Capture the cell that displays the provided text and extract its (x, y) central coordinate. 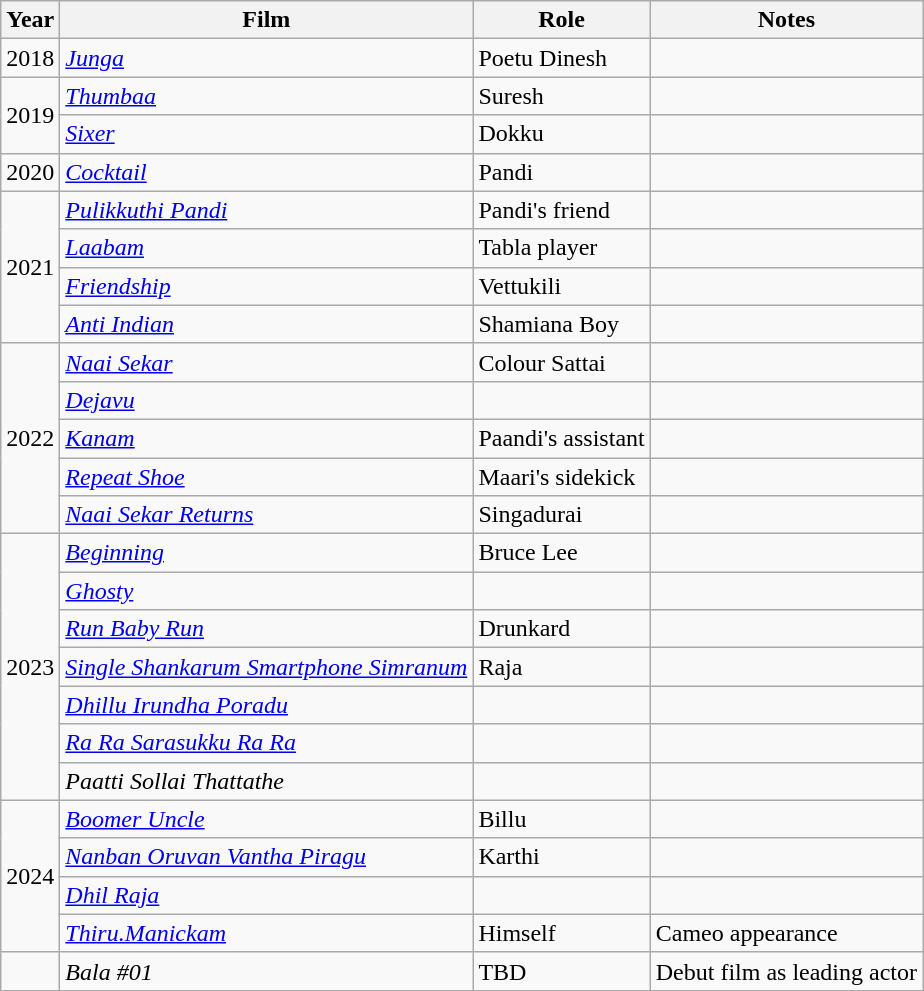
Run Baby Run (266, 629)
Ghosty (266, 591)
Dokku (562, 134)
Paandi's assistant (562, 438)
Drunkard (562, 629)
Shamiana Boy (562, 324)
Bruce Lee (562, 553)
Junga (266, 58)
Debut film as leading actor (786, 971)
TBD (562, 971)
2023 (30, 667)
Boomer Uncle (266, 819)
Sixer (266, 134)
Laabam (266, 248)
2019 (30, 115)
Friendship (266, 286)
Billu (562, 819)
Anti Indian (266, 324)
Maari's sidekick (562, 477)
2022 (30, 438)
2018 (30, 58)
Role (562, 20)
Dhillu Irundha Poradu (266, 705)
Dejavu (266, 400)
Repeat Shoe (266, 477)
Film (266, 20)
Thiru.Manickam (266, 933)
2024 (30, 876)
Ra Ra Sarasukku Ra Ra (266, 743)
Cocktail (266, 172)
Notes (786, 20)
2020 (30, 172)
Dhil Raja (266, 895)
Nanban Oruvan Vantha Piragu (266, 857)
Pandi's friend (562, 210)
Poetu Dinesh (562, 58)
Naai Sekar (266, 362)
Colour Sattai (562, 362)
Year (30, 20)
Bala #01 (266, 971)
Singadurai (562, 515)
Single Shankarum Smartphone Simranum (266, 667)
2021 (30, 267)
Suresh (562, 96)
Beginning (266, 553)
Kanam (266, 438)
Tabla player (562, 248)
Cameo appearance (786, 933)
Pulikkuthi Pandi (266, 210)
Himself (562, 933)
Pandi (562, 172)
Naai Sekar Returns (266, 515)
Thumbaa (266, 96)
Paatti Sollai Thattathe (266, 781)
Karthi (562, 857)
Raja (562, 667)
Vettukili (562, 286)
